Locate the cell with the specified text and output its (x, y) center coordinate. 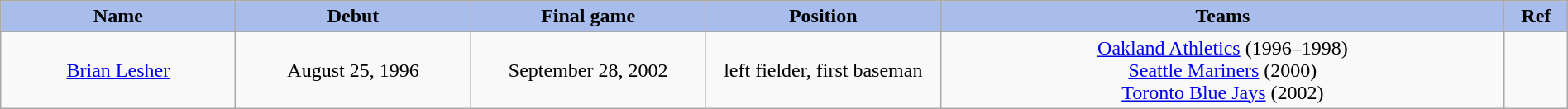
August 25, 1996 (353, 70)
Debut (353, 17)
Position (823, 17)
Ref (1536, 17)
Teams (1222, 17)
Brian Lesher (118, 70)
Name (118, 17)
Final game (588, 17)
left fielder, first baseman (823, 70)
September 28, 2002 (588, 70)
Oakland Athletics (1996–1998)Seattle Mariners (2000)Toronto Blue Jays (2002) (1222, 70)
